Return the (X, Y) coordinate for the center point of the cell that contains the specified text.  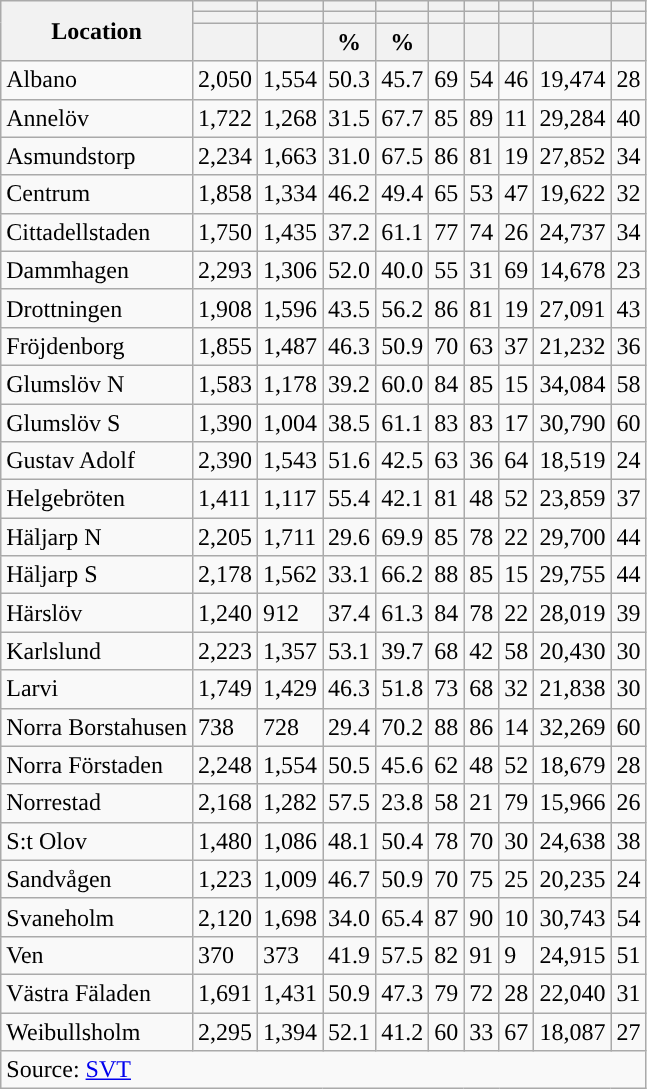
66.2 (402, 575)
1,394 (290, 1031)
Västra Fäladen (97, 993)
24,638 (572, 841)
55.4 (350, 499)
29,700 (572, 537)
15,966 (572, 803)
24,737 (572, 232)
20,430 (572, 651)
Albano (97, 80)
14 (516, 727)
1,282 (290, 803)
728 (290, 727)
2,205 (224, 537)
47.3 (402, 993)
27,091 (572, 308)
21 (482, 803)
Weibullsholm (97, 1031)
46.7 (350, 879)
2,168 (224, 803)
Helgebröten (97, 499)
1,691 (224, 993)
Norra Förstaden (97, 765)
45.7 (402, 80)
39.2 (350, 384)
Centrum (97, 194)
2,223 (224, 651)
1,223 (224, 879)
22,040 (572, 993)
29.6 (350, 537)
51.8 (402, 689)
30,743 (572, 917)
37.2 (350, 232)
23.8 (402, 803)
33.1 (350, 575)
9 (516, 955)
30,790 (572, 423)
19,622 (572, 194)
70.2 (402, 727)
37.4 (350, 613)
1,698 (290, 917)
73 (446, 689)
1,722 (224, 118)
370 (224, 955)
82 (446, 955)
Glumslöv N (97, 384)
31.0 (350, 156)
29,755 (572, 575)
1,240 (224, 613)
42.5 (402, 461)
Häljarp S (97, 575)
40.0 (402, 270)
1,908 (224, 308)
34.0 (350, 917)
21,232 (572, 346)
2,178 (224, 575)
56.2 (402, 308)
Sandvågen (97, 879)
14,678 (572, 270)
62 (446, 765)
1,334 (290, 194)
1,086 (290, 841)
39 (628, 613)
31.5 (350, 118)
43 (628, 308)
Annelöv (97, 118)
1,390 (224, 423)
43.5 (350, 308)
1,431 (290, 993)
90 (482, 917)
48.1 (350, 841)
373 (290, 955)
2,293 (224, 270)
1,858 (224, 194)
2,234 (224, 156)
52.1 (350, 1031)
67.5 (402, 156)
1,583 (224, 384)
29.4 (350, 727)
32,269 (572, 727)
45.6 (402, 765)
87 (446, 917)
75 (482, 879)
Häljarp N (97, 537)
67 (516, 1031)
1,429 (290, 689)
67.7 (402, 118)
46 (516, 80)
1,663 (290, 156)
1,435 (290, 232)
Glumslöv S (97, 423)
21,838 (572, 689)
64 (516, 461)
1,117 (290, 499)
24,915 (572, 955)
50.3 (350, 80)
27,852 (572, 156)
18,087 (572, 1031)
Cittadellstaden (97, 232)
1,009 (290, 879)
2,295 (224, 1031)
1,357 (290, 651)
10 (516, 917)
1,411 (224, 499)
52.0 (350, 270)
53.1 (350, 651)
61.3 (402, 613)
91 (482, 955)
38.5 (350, 423)
2,120 (224, 917)
1,750 (224, 232)
Fröjdenborg (97, 346)
28,019 (572, 613)
41.2 (402, 1031)
41.9 (350, 955)
Svaneholm (97, 917)
2,390 (224, 461)
23,859 (572, 499)
65 (446, 194)
738 (224, 727)
49.4 (402, 194)
Karlslund (97, 651)
77 (446, 232)
89 (482, 118)
Dammhagen (97, 270)
2,050 (224, 80)
1,306 (290, 270)
1,480 (224, 841)
1,562 (290, 575)
Ven (97, 955)
42 (482, 651)
1,596 (290, 308)
Härslöv (97, 613)
74 (482, 232)
20,235 (572, 879)
23 (628, 270)
Source: SVT (324, 1070)
1,749 (224, 689)
50.5 (350, 765)
19,474 (572, 80)
1,487 (290, 346)
Norrestad (97, 803)
1,855 (224, 346)
Gustav Adolf (97, 461)
47 (516, 194)
1,543 (290, 461)
69.9 (402, 537)
Location (97, 31)
1,178 (290, 384)
53 (482, 194)
912 (290, 613)
39.7 (402, 651)
S:t Olov (97, 841)
1,004 (290, 423)
51 (628, 955)
38 (628, 841)
51.6 (350, 461)
29,284 (572, 118)
Drottningen (97, 308)
50.4 (402, 841)
11 (516, 118)
33 (482, 1031)
18,519 (572, 461)
Norra Borstahusen (97, 727)
1,711 (290, 537)
40 (628, 118)
34,084 (572, 384)
46.2 (350, 194)
17 (516, 423)
1,268 (290, 118)
Asmundstorp (97, 156)
2,248 (224, 765)
Larvi (97, 689)
60.0 (402, 384)
27 (628, 1031)
18,679 (572, 765)
42.1 (402, 499)
25 (516, 879)
72 (482, 993)
55 (446, 270)
65.4 (402, 917)
